Detect which cell encompasses the target text, then output its (x, y) center coordinate. 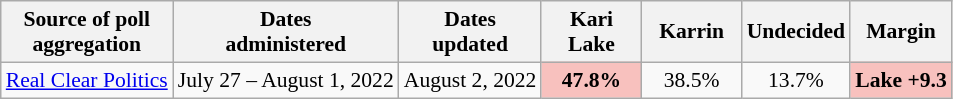
KariLake (591, 32)
Undecided (796, 32)
13.7% (796, 80)
Karrin (692, 32)
Margin (901, 32)
Lake +9.3 (901, 80)
Datesadministered (286, 32)
August 2, 2022 (470, 80)
38.5% (692, 80)
Datesupdated (470, 32)
July 27 – August 1, 2022 (286, 80)
Source of pollaggregation (87, 32)
47.8% (591, 80)
Real Clear Politics (87, 80)
